Provide the [X, Y] coordinate of the cell's center where the given text is located.  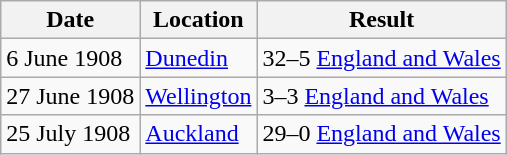
6 June 1908 [70, 58]
Wellington [198, 96]
Dunedin [198, 58]
32–5 England and Wales [382, 58]
Result [382, 20]
25 July 1908 [70, 134]
27 June 1908 [70, 96]
3–3 England and Wales [382, 96]
Location [198, 20]
Date [70, 20]
29–0 England and Wales [382, 134]
Auckland [198, 134]
